Detect which cell encompasses the target text, then output its (X, Y) center coordinate. 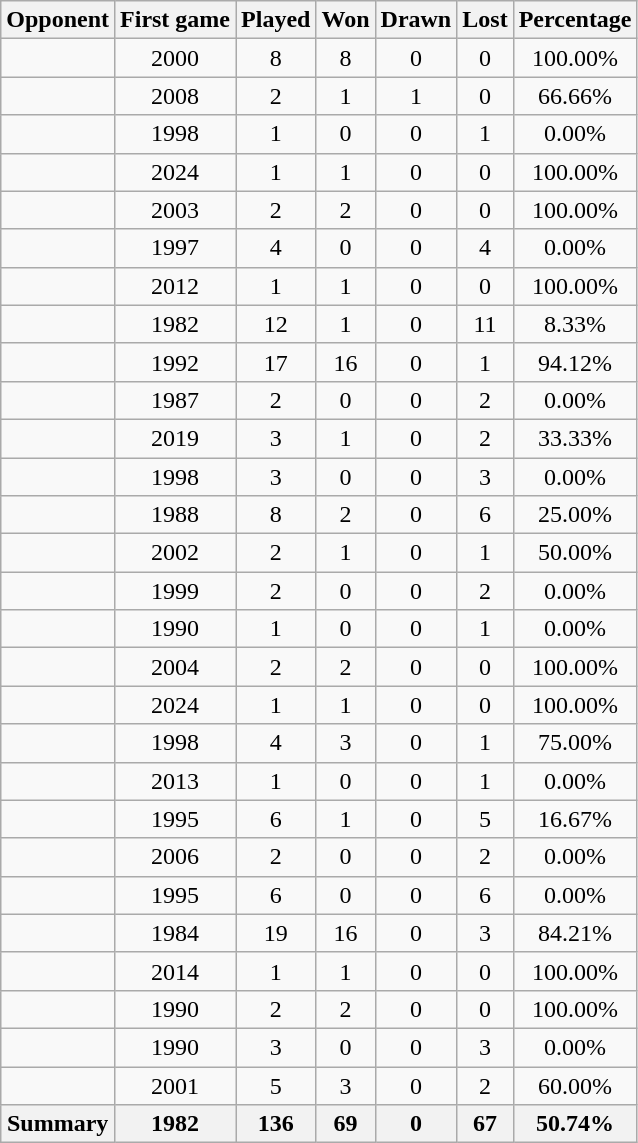
50.74% (575, 1124)
1987 (176, 400)
17 (276, 362)
2019 (176, 438)
2004 (176, 667)
1988 (176, 515)
2000 (176, 58)
Percentage (575, 20)
11 (485, 324)
50.00% (575, 553)
2014 (176, 971)
Summary (58, 1124)
94.12% (575, 362)
2012 (176, 286)
2013 (176, 781)
Drawn (416, 20)
Played (276, 20)
2002 (176, 553)
1984 (176, 933)
75.00% (575, 743)
25.00% (575, 515)
66.66% (575, 96)
2008 (176, 96)
8.33% (575, 324)
Won (346, 20)
12 (276, 324)
Lost (485, 20)
2001 (176, 1085)
33.33% (575, 438)
69 (346, 1124)
First game (176, 20)
16.67% (575, 819)
2003 (176, 210)
136 (276, 1124)
1999 (176, 591)
1992 (176, 362)
84.21% (575, 933)
1997 (176, 248)
60.00% (575, 1085)
19 (276, 933)
2006 (176, 857)
Opponent (58, 20)
67 (485, 1124)
